Search for the cell housing the specified text and yield its [x, y] center coordinate. 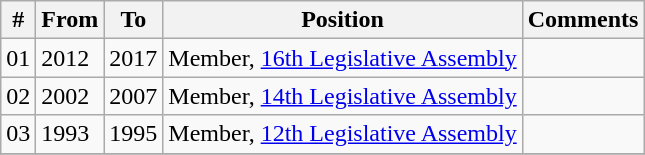
2007 [134, 96]
Member, 14th Legislative Assembly [342, 96]
01 [18, 58]
2012 [70, 58]
Member, 16th Legislative Assembly [342, 58]
2002 [70, 96]
03 [18, 134]
# [18, 20]
Comments [583, 20]
02 [18, 96]
1995 [134, 134]
2017 [134, 58]
To [134, 20]
Position [342, 20]
Member, 12th Legislative Assembly [342, 134]
1993 [70, 134]
From [70, 20]
